Capture the cell that displays the provided text and extract its [X, Y] central coordinate. 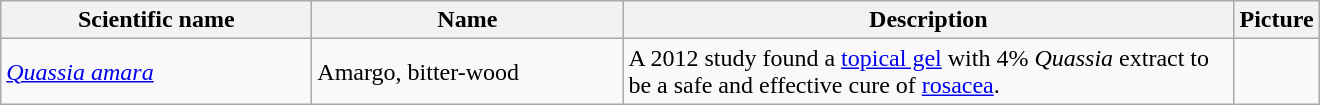
Name [468, 20]
Description [928, 20]
A 2012 study found a topical gel with 4% Quassia extract to be a safe and effective cure of rosacea. [928, 72]
Amargo, bitter-wood [468, 72]
Picture [1276, 20]
Quassia amara [156, 72]
Scientific name [156, 20]
